Return [X, Y] of the center of cell containing provided text 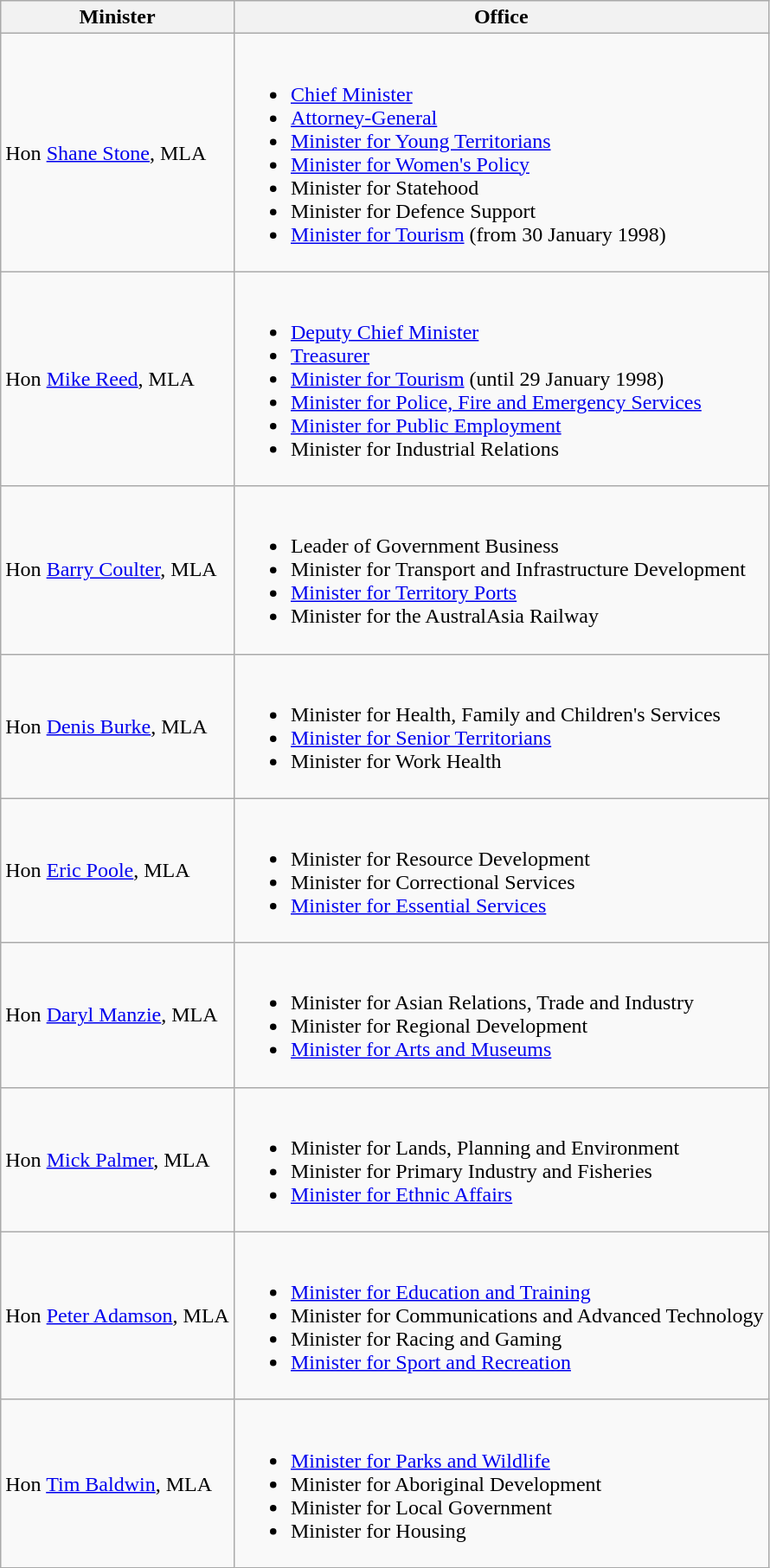
Leader of Government BusinessMinister for Transport and Infrastructure DevelopmentMinister for Territory PortsMinister for the AustralAsia Railway [501, 570]
Hon Mike Reed, MLA [118, 379]
Minister for Resource DevelopmentMinister for Correctional ServicesMinister for Essential Services [501, 870]
Hon Daryl Manzie, MLA [118, 1015]
Minister for Health, Family and Children's ServicesMinister for Senior TerritoriansMinister for Work Health [501, 726]
Hon Mick Palmer, MLA [118, 1159]
Hon Eric Poole, MLA [118, 870]
Hon Barry Coulter, MLA [118, 570]
Hon Peter Adamson, MLA [118, 1315]
Minister [118, 17]
Minister for Asian Relations, Trade and IndustryMinister for Regional DevelopmentMinister for Arts and Museums [501, 1015]
Office [501, 17]
Hon Tim Baldwin, MLA [118, 1483]
Hon Shane Stone, MLA [118, 152]
Hon Denis Burke, MLA [118, 726]
Minister for Lands, Planning and EnvironmentMinister for Primary Industry and FisheriesMinister for Ethnic Affairs [501, 1159]
Minister for Parks and WildlifeMinister for Aboriginal DevelopmentMinister for Local GovernmentMinister for Housing [501, 1483]
Minister for Education and TrainingMinister for Communications and Advanced TechnologyMinister for Racing and GamingMinister for Sport and Recreation [501, 1315]
